Search for the cell housing the specified text and yield its [X, Y] center coordinate. 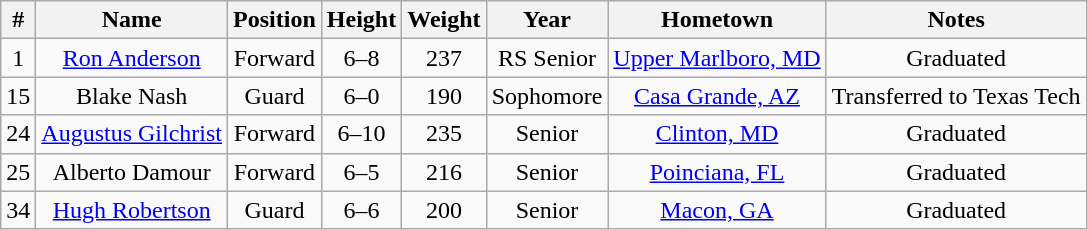
15 [18, 96]
Blake Nash [132, 96]
34 [18, 210]
Augustus Gilchrist [132, 134]
RS Senior [547, 58]
Clinton, MD [717, 134]
Transferred to Texas Tech [956, 96]
Notes [956, 20]
200 [444, 210]
Position [275, 20]
Poinciana, FL [717, 172]
Name [132, 20]
Macon, GA [717, 210]
237 [444, 58]
6–0 [361, 96]
190 [444, 96]
6–6 [361, 210]
Height [361, 20]
216 [444, 172]
6–5 [361, 172]
Hometown [717, 20]
24 [18, 134]
Upper Marlboro, MD [717, 58]
Alberto Damour [132, 172]
Hugh Robertson [132, 210]
Year [547, 20]
Ron Anderson [132, 58]
# [18, 20]
Weight [444, 20]
6–8 [361, 58]
25 [18, 172]
Casa Grande, AZ [717, 96]
6–10 [361, 134]
235 [444, 134]
Sophomore [547, 96]
1 [18, 58]
